Determine the (x, y) coordinate at the center of the cell enclosing the given text.  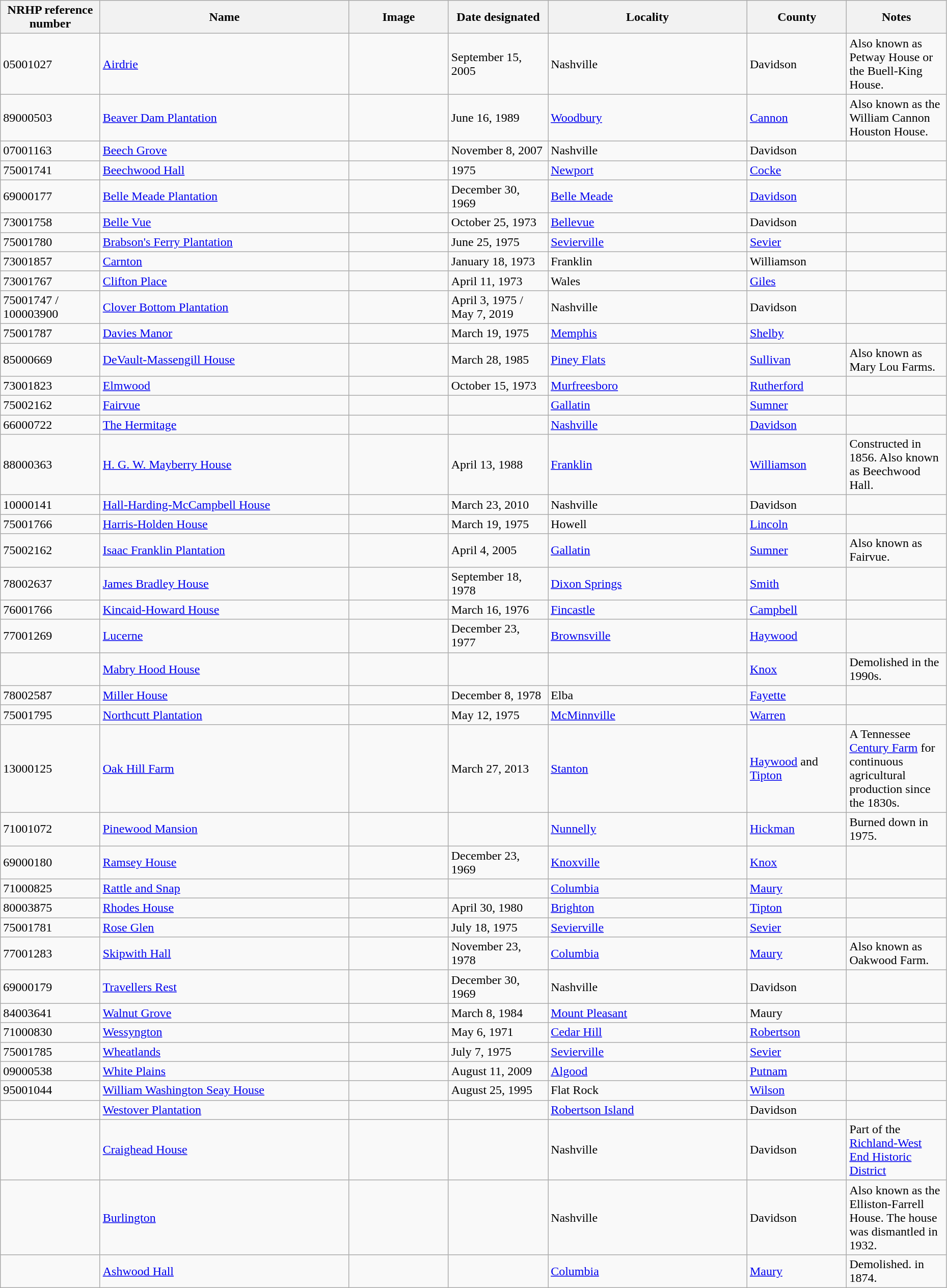
75001747 /100003900 (50, 307)
Wheatlands (224, 1052)
Also known as Fairvue. (897, 550)
April 11, 1973 (498, 281)
Rutherford (797, 386)
Oak Hill Farm (224, 768)
Notes (897, 17)
April 3, 1975 /May 7, 2019 (498, 307)
Memphis (648, 333)
March 23, 2010 (498, 505)
Lucerne (224, 636)
Hall-Harding-McCampbell House (224, 505)
Nunnelly (648, 829)
Locality (648, 17)
A Tennessee Century Farm for continuous agricultural production since the 1830s. (897, 768)
James Bradley House (224, 584)
Newport (648, 170)
Cannon (797, 118)
Harris-Holden House (224, 524)
Lincoln (797, 524)
Dixon Springs (648, 584)
H. G. W. Mayberry House (224, 464)
Howell (648, 524)
Wales (648, 281)
Giles (797, 281)
73001857 (50, 261)
Also known as Oakwood Farm. (897, 953)
Wilson (797, 1090)
Also known as Mary Lou Farms. (897, 360)
1975 (498, 170)
May 6, 1971 (498, 1032)
Kincaid-Howard House (224, 610)
Knoxville (648, 862)
June 25, 1975 (498, 242)
October 15, 1973 (498, 386)
Burned down in 1975. (897, 829)
White Plains (224, 1071)
Warren (797, 715)
Fincastle (648, 610)
89000503 (50, 118)
Isaac Franklin Plantation (224, 550)
71000825 (50, 889)
Beechwood Hall (224, 170)
Ramsey House (224, 862)
July 18, 1975 (498, 927)
Belle Vue (224, 223)
Beech Grove (224, 151)
66000722 (50, 425)
Northcutt Plantation (224, 715)
Wessyngton (224, 1032)
McMinnville (648, 715)
95001044 (50, 1090)
75001766 (50, 524)
80003875 (50, 908)
December 8, 1978 (498, 695)
Cedar Hill (648, 1032)
85000669 (50, 360)
Brighton (648, 908)
Bellevue (648, 223)
73001767 (50, 281)
William Washington Seay House (224, 1090)
Westover Plantation (224, 1110)
69000179 (50, 987)
Murfreesboro (648, 386)
Part of the Richland-West End Historic District (897, 1150)
76001766 (50, 610)
Miller House (224, 695)
Piney Flats (648, 360)
Walnut Grove (224, 1013)
Mabry Hood House (224, 669)
Ashwood Hall (224, 1271)
The Hermitage (224, 425)
Davies Manor (224, 333)
Rattle and Snap (224, 889)
Image (398, 17)
78002587 (50, 695)
75001795 (50, 715)
August 25, 1995 (498, 1090)
Sullivan (797, 360)
Craighead House (224, 1150)
07001163 (50, 151)
Putnam (797, 1071)
Flat Rock (648, 1090)
69000177 (50, 197)
Elmwood (224, 386)
Constructed in 1856. Also known as Beechwood Hall. (897, 464)
Brownsville (648, 636)
Fairvue (224, 405)
Mount Pleasant (648, 1013)
05001027 (50, 64)
Elba (648, 695)
Clifton Place (224, 281)
Smith (797, 584)
Rhodes House (224, 908)
March 27, 2013 (498, 768)
Pinewood Mansion (224, 829)
December 23, 1977 (498, 636)
April 13, 1988 (498, 464)
Woodbury (648, 118)
Also known as the Elliston-Farrell House. The house was dismantled in 1932. (897, 1217)
Demolished. in 1874. (897, 1271)
March 28, 1985 (498, 360)
December 23, 1969 (498, 862)
September 18, 1978 (498, 584)
April 30, 1980 (498, 908)
Name (224, 17)
Haywood and Tipton (797, 768)
October 25, 1973 (498, 223)
Burlington (224, 1217)
Shelby (797, 333)
March 8, 1984 (498, 1013)
Rose Glen (224, 927)
75001780 (50, 242)
NRHP reference number (50, 17)
November 23, 1978 (498, 953)
77001283 (50, 953)
Hickman (797, 829)
Brabson's Ferry Plantation (224, 242)
78002637 (50, 584)
August 11, 2009 (498, 1071)
Campbell (797, 610)
March 16, 1976 (498, 610)
Stanton (648, 768)
April 4, 2005 (498, 550)
Skipwith Hall (224, 953)
77001269 (50, 636)
June 16, 1989 (498, 118)
Fayette (797, 695)
Beaver Dam Plantation (224, 118)
73001758 (50, 223)
69000180 (50, 862)
75001787 (50, 333)
71001072 (50, 829)
75001741 (50, 170)
Demolished in the 1990s. (897, 669)
Haywood (797, 636)
84003641 (50, 1013)
July 7, 1975 (498, 1052)
County (797, 17)
09000538 (50, 1071)
71000830 (50, 1032)
75001781 (50, 927)
10000141 (50, 505)
Also known as the William Cannon Houston House. (897, 118)
May 12, 1975 (498, 715)
Robertson Island (648, 1110)
Also known as Petway House or the Buell-King House. (897, 64)
Robertson (797, 1032)
Airdrie (224, 64)
Cocke (797, 170)
Belle Meade (648, 197)
Carnton (224, 261)
75001785 (50, 1052)
November 8, 2007 (498, 151)
73001823 (50, 386)
Clover Bottom Plantation (224, 307)
January 18, 1973 (498, 261)
Tipton (797, 908)
Travellers Rest (224, 987)
88000363 (50, 464)
Algood (648, 1071)
DeVault-Massengill House (224, 360)
13000125 (50, 768)
Date designated (498, 17)
September 15, 2005 (498, 64)
Belle Meade Plantation (224, 197)
